Return the [X, Y] coordinate for the center point of the cell that contains the specified text.  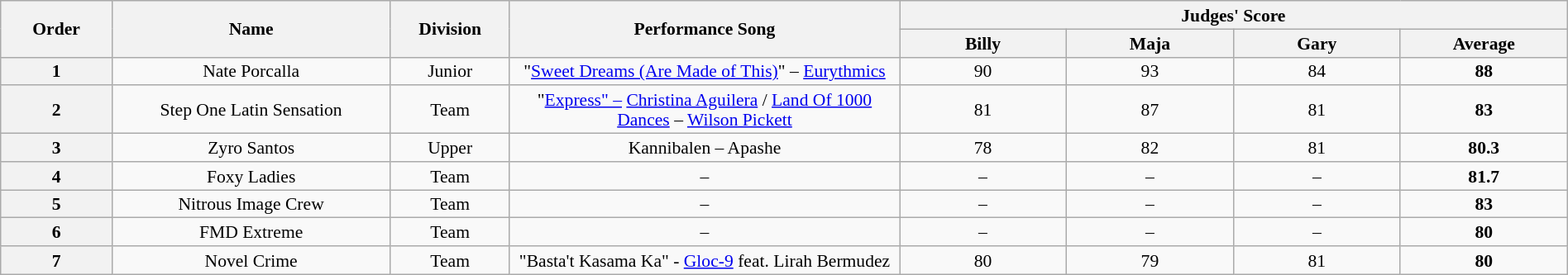
7 [56, 260]
93 [1150, 71]
Foxy Ladies [251, 176]
Junior [450, 71]
Maja [1150, 43]
6 [56, 232]
Nitrous Image Crew [251, 204]
Performance Song [705, 29]
Upper [450, 148]
Step One Latin Sensation [251, 110]
Novel Crime [251, 260]
Order [56, 29]
Judges' Score [1234, 15]
82 [1150, 148]
Gary [1317, 43]
1 [56, 71]
81.7 [1484, 176]
84 [1317, 71]
79 [1150, 260]
FMD Extreme [251, 232]
Name [251, 29]
"Sweet Dreams (Are Made of This)" – Eurythmics [705, 71]
90 [983, 71]
5 [56, 204]
"Basta't Kasama Ka" - Gloc-9 feat. Lirah Bermudez [705, 260]
Zyro Santos [251, 148]
Billy [983, 43]
Division [450, 29]
Average [1484, 43]
Kannibalen – Apashe [705, 148]
"Express" – Christina Aguilera / Land Of 1000 Dances – Wilson Pickett [705, 110]
80.3 [1484, 148]
3 [56, 148]
87 [1150, 110]
Nate Porcalla [251, 71]
88 [1484, 71]
2 [56, 110]
4 [56, 176]
78 [983, 148]
